Output the (X, Y) coordinate of the center of the cell containing the given text.  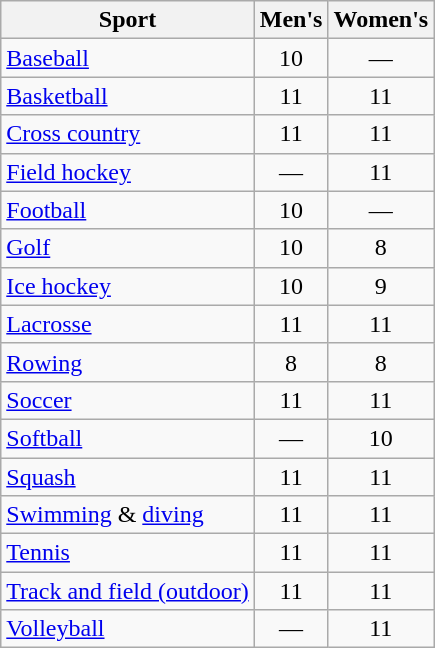
Softball (128, 438)
Sport (128, 20)
Basketball (128, 96)
9 (381, 286)
Women's (381, 20)
Ice hockey (128, 286)
Cross country (128, 134)
Squash (128, 477)
Volleyball (128, 629)
Baseball (128, 58)
Track and field (outdoor) (128, 591)
Football (128, 210)
Tennis (128, 553)
Soccer (128, 400)
Lacrosse (128, 324)
Men's (291, 20)
Field hockey (128, 172)
Rowing (128, 362)
Golf (128, 248)
Swimming & diving (128, 515)
